For the text-containing cell, return its midpoint in [x, y] coordinate format. 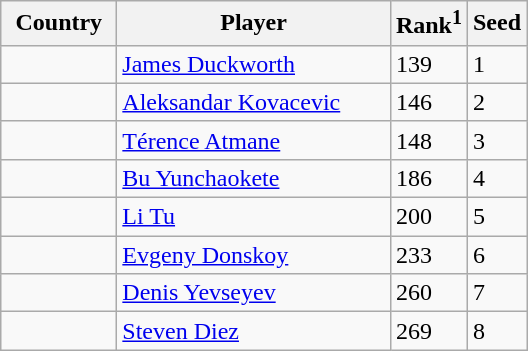
Denis Yevseyev [254, 293]
7 [496, 293]
146 [428, 102]
139 [428, 64]
186 [428, 178]
James Duckworth [254, 64]
Seed [496, 24]
Li Tu [254, 217]
Bu Yunchaokete [254, 178]
Rank1 [428, 24]
200 [428, 217]
8 [496, 331]
3 [496, 140]
233 [428, 255]
2 [496, 102]
4 [496, 178]
269 [428, 331]
5 [496, 217]
Evgeny Donskoy [254, 255]
148 [428, 140]
1 [496, 64]
Country [59, 24]
Player [254, 24]
Steven Diez [254, 331]
6 [496, 255]
260 [428, 293]
Aleksandar Kovacevic [254, 102]
Térence Atmane [254, 140]
